Output the [x, y] coordinate of the center of the cell containing the given text.  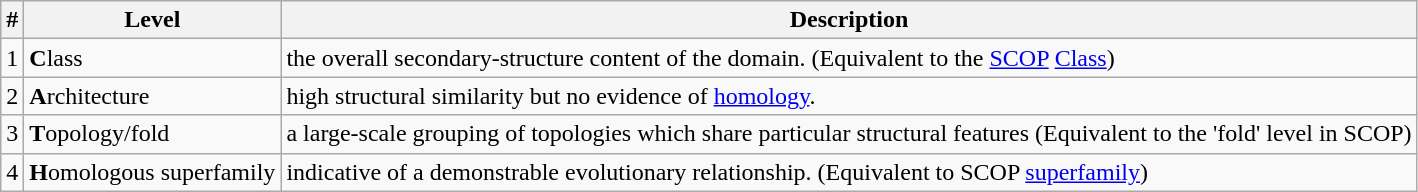
a large-scale grouping of topologies which share particular structural features (Equivalent to the 'fold' level in SCOP) [849, 134]
indicative of a demonstrable evolutionary relationship. (Equivalent to SCOP superfamily) [849, 172]
# [12, 20]
Homologous superfamily [152, 172]
Architecture [152, 96]
1 [12, 58]
Description [849, 20]
the overall secondary-structure content of the domain. (Equivalent to the SCOP Class) [849, 58]
Class [152, 58]
Topology/fold [152, 134]
2 [12, 96]
4 [12, 172]
3 [12, 134]
high structural similarity but no evidence of homology. [849, 96]
Level [152, 20]
